Detect which cell encompasses the target text, then output its [x, y] center coordinate. 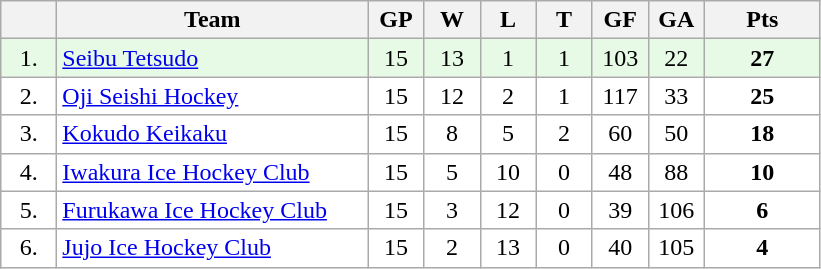
60 [620, 134]
6. [29, 248]
Pts [762, 20]
5. [29, 210]
W [452, 20]
27 [762, 58]
105 [676, 248]
1. [29, 58]
Furukawa Ice Hockey Club [212, 210]
Oji Seishi Hockey [212, 96]
2. [29, 96]
6 [762, 210]
GA [676, 20]
Kokudo Keikaku [212, 134]
Jujo Ice Hockey Club [212, 248]
T [564, 20]
25 [762, 96]
18 [762, 134]
22 [676, 58]
L [508, 20]
Iwakura Ice Hockey Club [212, 172]
50 [676, 134]
40 [620, 248]
3. [29, 134]
48 [620, 172]
GF [620, 20]
39 [620, 210]
88 [676, 172]
33 [676, 96]
106 [676, 210]
103 [620, 58]
4 [762, 248]
8 [452, 134]
GP [396, 20]
Seibu Tetsudo [212, 58]
117 [620, 96]
4. [29, 172]
3 [452, 210]
Team [212, 20]
